Provide the (X, Y) coordinate of the cell's center where the given text is located.  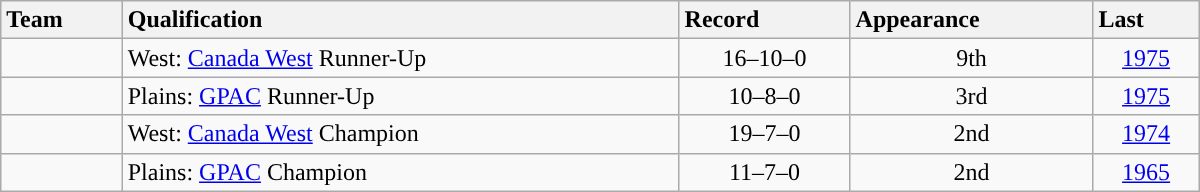
10–8–0 (764, 96)
West: Canada West Runner-Up (400, 58)
Last (1146, 20)
Qualification (400, 20)
1974 (1146, 134)
16–10–0 (764, 58)
3rd (972, 96)
Plains: GPAC Runner-Up (400, 96)
9th (972, 58)
11–7–0 (764, 172)
Record (764, 20)
Appearance (972, 20)
19–7–0 (764, 134)
Plains: GPAC Champion (400, 172)
West: Canada West Champion (400, 134)
Team (62, 20)
1965 (1146, 172)
